Scan for the cell matching the given text and deliver its (x, y) coordinate at center. 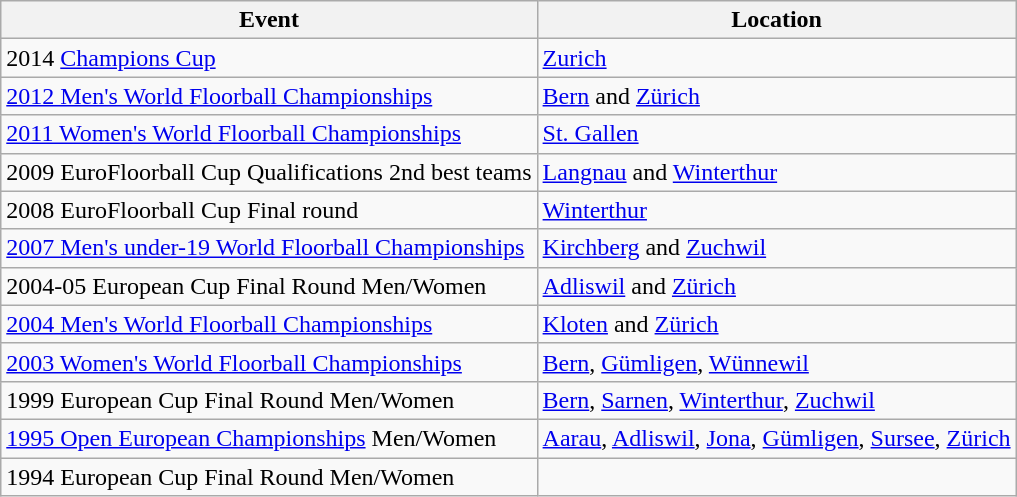
1999 European Cup Final Round Men/Women (269, 400)
Event (269, 20)
1995 Open European Championships Men/Women (269, 438)
2009 EuroFloorball Cup Qualifications 2nd best teams (269, 172)
2004-05 European Cup Final Round Men/Women (269, 286)
Location (776, 20)
2012 Men's World Floorball Championships (269, 96)
Aarau, Adliswil, Jona, Gümligen, Sursee, Zürich (776, 438)
St. Gallen (776, 134)
2014 Champions Cup (269, 58)
2004 Men's World Floorball Championships (269, 324)
Bern, Gümligen, Wünnewil (776, 362)
Winterthur (776, 210)
2007 Men's under-19 World Floorball Championships (269, 248)
2003 Women's World Floorball Championships (269, 362)
1994 European Cup Final Round Men/Women (269, 477)
Zurich (776, 58)
Langnau and Winterthur (776, 172)
Kloten and Zürich (776, 324)
Kirchberg and Zuchwil (776, 248)
Bern, Sarnen, Winterthur, Zuchwil (776, 400)
Adliswil and Zürich (776, 286)
2011 Women's World Floorball Championships (269, 134)
Bern and Zürich (776, 96)
2008 EuroFloorball Cup Final round (269, 210)
